Detect which cell encompasses the target text, then output its [X, Y] center coordinate. 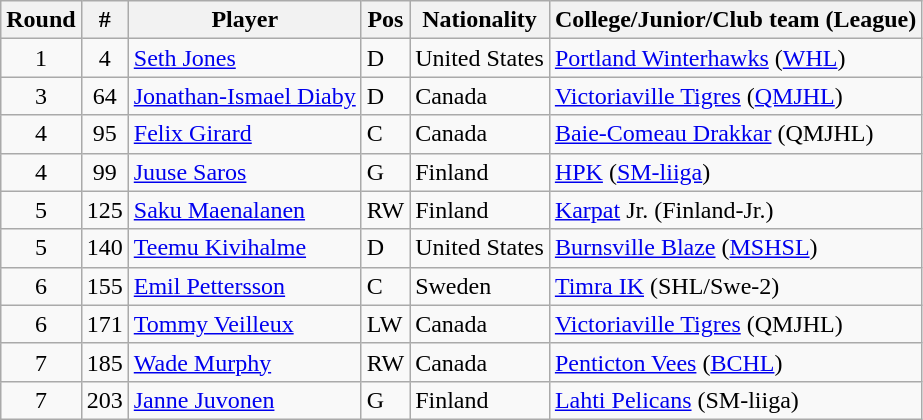
155 [104, 286]
Tommy Veilleux [244, 324]
Felix Girard [244, 134]
1 [41, 58]
Karpat Jr. (Finland-Jr.) [735, 210]
171 [104, 324]
185 [104, 362]
140 [104, 248]
64 [104, 96]
Emil Pettersson [244, 286]
Janne Juvonen [244, 400]
Juuse Saros [244, 172]
Sweden [480, 286]
Player [244, 20]
Wade Murphy [244, 362]
Burnsville Blaze (MSHSL) [735, 248]
Seth Jones [244, 58]
Lahti Pelicans (SM-liiga) [735, 400]
Saku Maenalanen [244, 210]
125 [104, 210]
Portland Winterhawks (WHL) [735, 58]
LW [385, 324]
95 [104, 134]
College/Junior/Club team (League) [735, 20]
Round [41, 20]
HPK (SM-liiga) [735, 172]
3 [41, 96]
Jonathan-Ismael Diaby [244, 96]
99 [104, 172]
203 [104, 400]
Pos [385, 20]
Timra IK (SHL/Swe-2) [735, 286]
Teemu Kivihalme [244, 248]
Penticton Vees (BCHL) [735, 362]
Baie-Comeau Drakkar (QMJHL) [735, 134]
Nationality [480, 20]
# [104, 20]
